Identify which cell holds the provided text, then report its (X, Y) central coordinate. 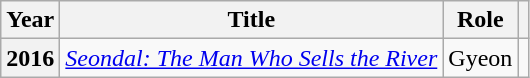
Gyeon (480, 58)
Seondal: The Man Who Sells the River (252, 58)
Title (252, 20)
Year (30, 20)
Role (480, 20)
2016 (30, 58)
